Return the (X, Y) coordinate for the center point of the cell that contains the specified text.  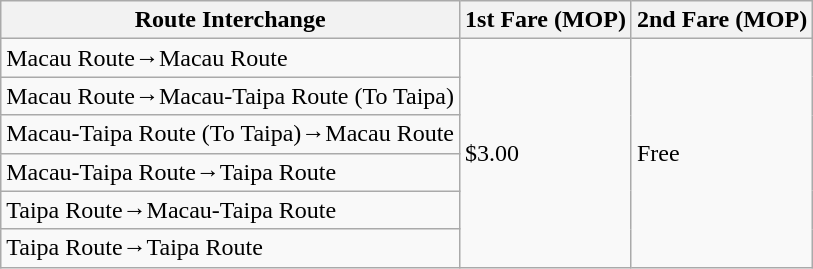
Free (722, 153)
Macau Route→Macau Route (230, 58)
Macau-Taipa Route (To Taipa)→Macau Route (230, 134)
2nd Fare (MOP) (722, 20)
Macau Route→Macau-Taipa Route (To Taipa) (230, 96)
Taipa Route→Macau-Taipa Route (230, 210)
Macau-Taipa Route→Taipa Route (230, 172)
Taipa Route→Taipa Route (230, 248)
Route Interchange (230, 20)
$3.00 (546, 153)
1st Fare (MOP) (546, 20)
